Locate the cell with the specified text and output its [X, Y] center coordinate. 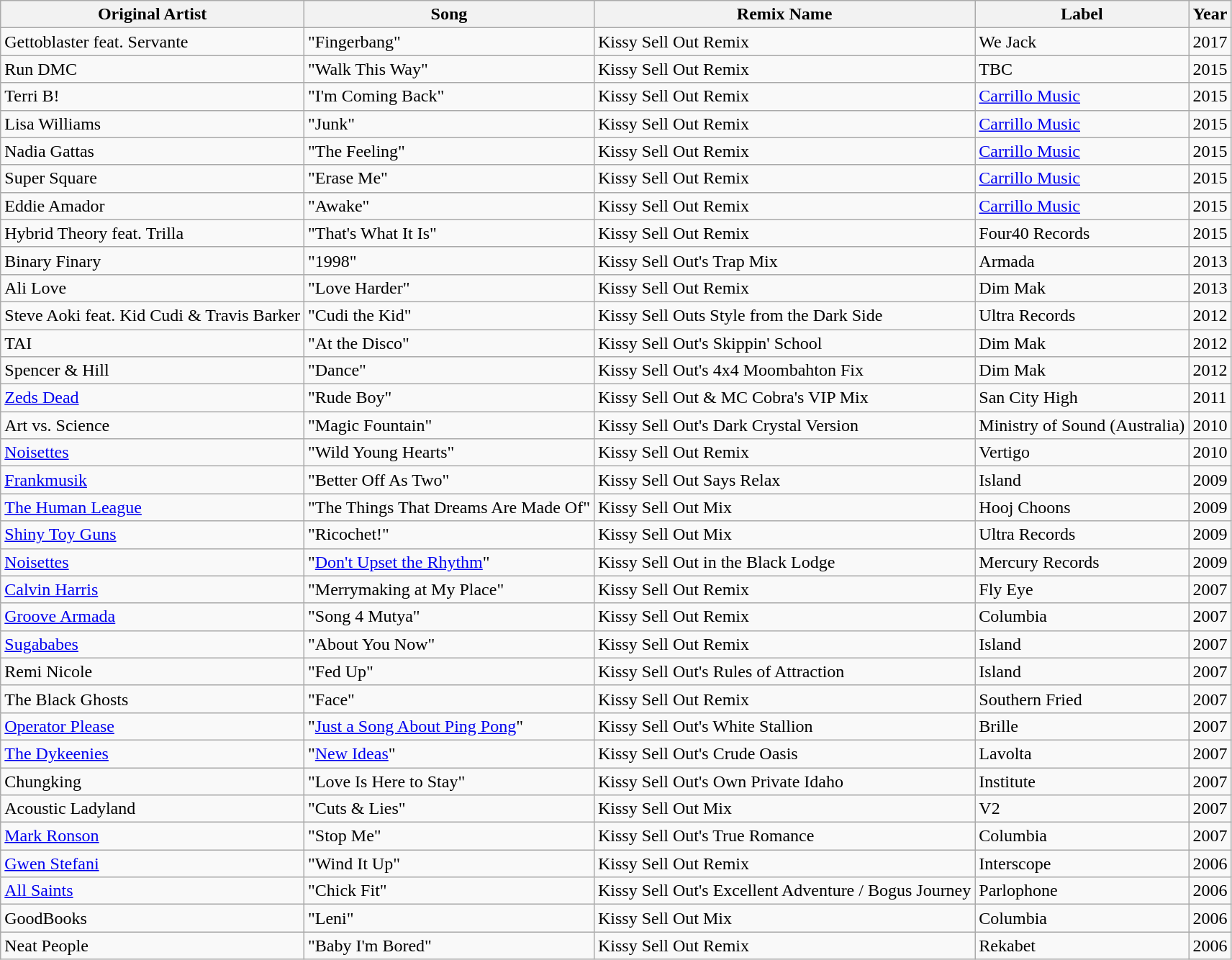
Lavolta [1082, 753]
Zeds Dead [153, 398]
2011 [1210, 398]
"Awake" [449, 206]
Groove Armada [153, 617]
"Wild Young Hearts" [449, 453]
The Black Ghosts [153, 699]
"Rude Boy" [449, 398]
"Dance" [449, 371]
Gettoblaster feat. Servante [153, 42]
Gwen Stefani [153, 864]
"Fingerbang" [449, 42]
Fly Eye [1082, 589]
Institute [1082, 781]
Kissy Sell Out's Rules of Attraction [784, 671]
Acoustic Ladyland [153, 809]
Mercury Records [1082, 562]
Remix Name [784, 14]
"New Ideas" [449, 753]
"Cudi the Kid" [449, 315]
Kissy Sell Out's 4x4 Moombahton Fix [784, 371]
"Wind It Up" [449, 864]
Label [1082, 14]
"Merrymaking at My Place" [449, 589]
Art vs. Science [153, 425]
Terri B! [153, 96]
"Just a Song About Ping Pong" [449, 726]
Rekabet [1082, 946]
Kissy Sell Out's Crude Oasis [784, 753]
Kissy Sell Out & MC Cobra's VIP Mix [784, 398]
"That's What It Is" [449, 233]
"Ricochet!" [449, 535]
"The Feeling" [449, 151]
Remi Nicole [153, 671]
Hooj Choons [1082, 507]
Kissy Sell Out Says Relax [784, 480]
Armada [1082, 261]
Ali Love [153, 288]
San City High [1082, 398]
"Cuts & Lies" [449, 809]
Eddie Amador [153, 206]
Operator Please [153, 726]
Kissy Sell Out's Own Private Idaho [784, 781]
Parlophone [1082, 891]
Southern Fried [1082, 699]
Hybrid Theory feat. Trilla [153, 233]
"Walk This Way" [449, 69]
Kissy Sell Out's Trap Mix [784, 261]
TBC [1082, 69]
Kissy Sell Out's Skippin' School [784, 343]
Kissy Sell Out's Dark Crystal Version [784, 425]
Frankmusik [153, 480]
Lisa Williams [153, 124]
Sugababes [153, 644]
Kissy Sell Out's Excellent Adventure / Bogus Journey [784, 891]
"Love Harder" [449, 288]
Run DMC [153, 69]
"Don't Upset the Rhythm" [449, 562]
"Erase Me" [449, 178]
Song [449, 14]
Kissy Sell Out's White Stallion [784, 726]
Shiny Toy Guns [153, 535]
"Magic Fountain" [449, 425]
"Leni" [449, 918]
"Stop Me" [449, 836]
Steve Aoki feat. Kid Cudi & Travis Barker [153, 315]
V2 [1082, 809]
"About You Now" [449, 644]
Super Square [153, 178]
"1998" [449, 261]
We Jack [1082, 42]
Kissy Sell Out's True Romance [784, 836]
All Saints [153, 891]
The Dykeenies [153, 753]
"Song 4 Mutya" [449, 617]
Mark Ronson [153, 836]
GoodBooks [153, 918]
"Baby I'm Bored" [449, 946]
"Better Off As Two" [449, 480]
The Human League [153, 507]
"Junk" [449, 124]
2017 [1210, 42]
"The Things That Dreams Are Made Of" [449, 507]
Nadia Gattas [153, 151]
Chungking [153, 781]
"At the Disco" [449, 343]
"Chick Fit" [449, 891]
Vertigo [1082, 453]
Brille [1082, 726]
Neat People [153, 946]
"Face" [449, 699]
Kissy Sell Out in the Black Lodge [784, 562]
Ministry of Sound (Australia) [1082, 425]
"I'm Coming Back" [449, 96]
Calvin Harris [153, 589]
"Fed Up" [449, 671]
Interscope [1082, 864]
"Love Is Here to Stay" [449, 781]
TAI [153, 343]
Kissy Sell Outs Style from the Dark Side [784, 315]
Binary Finary [153, 261]
Original Artist [153, 14]
Year [1210, 14]
Four40 Records [1082, 233]
Spencer & Hill [153, 371]
